Pinpoint the cell where the given text exists, returning its [X, Y] midpoint coordinate. 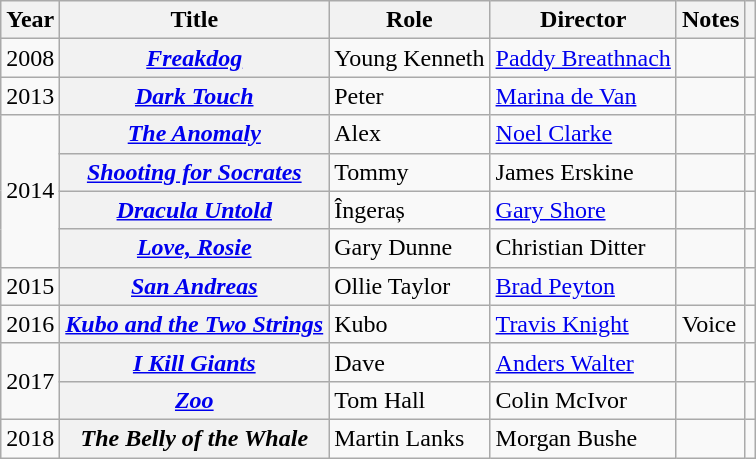
The Anomaly [194, 134]
Anders Walter [583, 362]
2017 [30, 381]
Marina de Van [583, 96]
Kubo and the Two Strings [194, 324]
Role [410, 20]
Year [30, 20]
James Erskine [583, 172]
Martin Lanks [410, 438]
Dark Touch [194, 96]
Tom Hall [410, 400]
2008 [30, 58]
Voice [710, 324]
I Kill Giants [194, 362]
Ollie Taylor [410, 286]
Gary Dunne [410, 248]
Tommy [410, 172]
2016 [30, 324]
Young Kenneth [410, 58]
2013 [30, 96]
Îngeraș [410, 210]
Noel Clarke [583, 134]
Peter [410, 96]
Love, Rosie [194, 248]
Alex [410, 134]
Shooting for Socrates [194, 172]
Freakdog [194, 58]
The Belly of the Whale [194, 438]
2015 [30, 286]
Brad Peyton [583, 286]
Kubo [410, 324]
2018 [30, 438]
Gary Shore [583, 210]
Christian Ditter [583, 248]
Director [583, 20]
Colin McIvor [583, 400]
Morgan Bushe [583, 438]
Dave [410, 362]
San Andreas [194, 286]
Paddy Breathnach [583, 58]
Dracula Untold [194, 210]
Notes [710, 20]
Title [194, 20]
Travis Knight [583, 324]
2014 [30, 191]
Zoo [194, 400]
